Locate the cell with the specified text and output its [x, y] center coordinate. 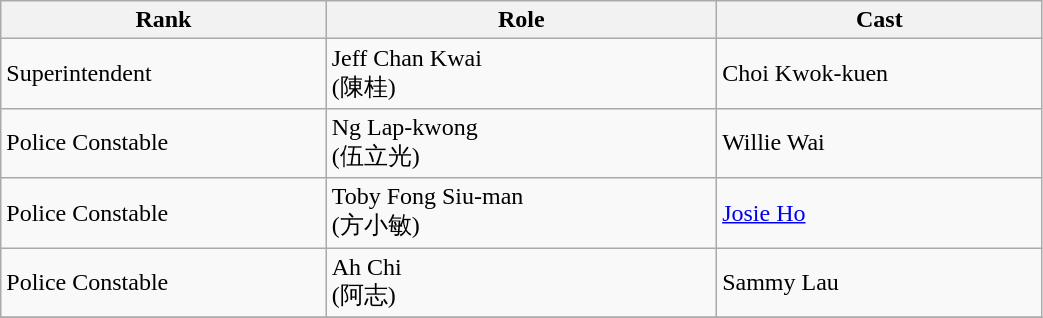
Willie Wai [880, 143]
Jeff Chan Kwai(陳桂) [521, 74]
Superintendent [164, 74]
Rank [164, 20]
Sammy Lau [880, 283]
Cast [880, 20]
Role [521, 20]
Toby Fong Siu-man(方小敏) [521, 213]
Choi Kwok-kuen [880, 74]
Ah Chi(阿志) [521, 283]
Ng Lap-kwong(伍立光) [521, 143]
Josie Ho [880, 213]
